Find where the given text appears and provide that cell's center as (X, Y) coordinate. 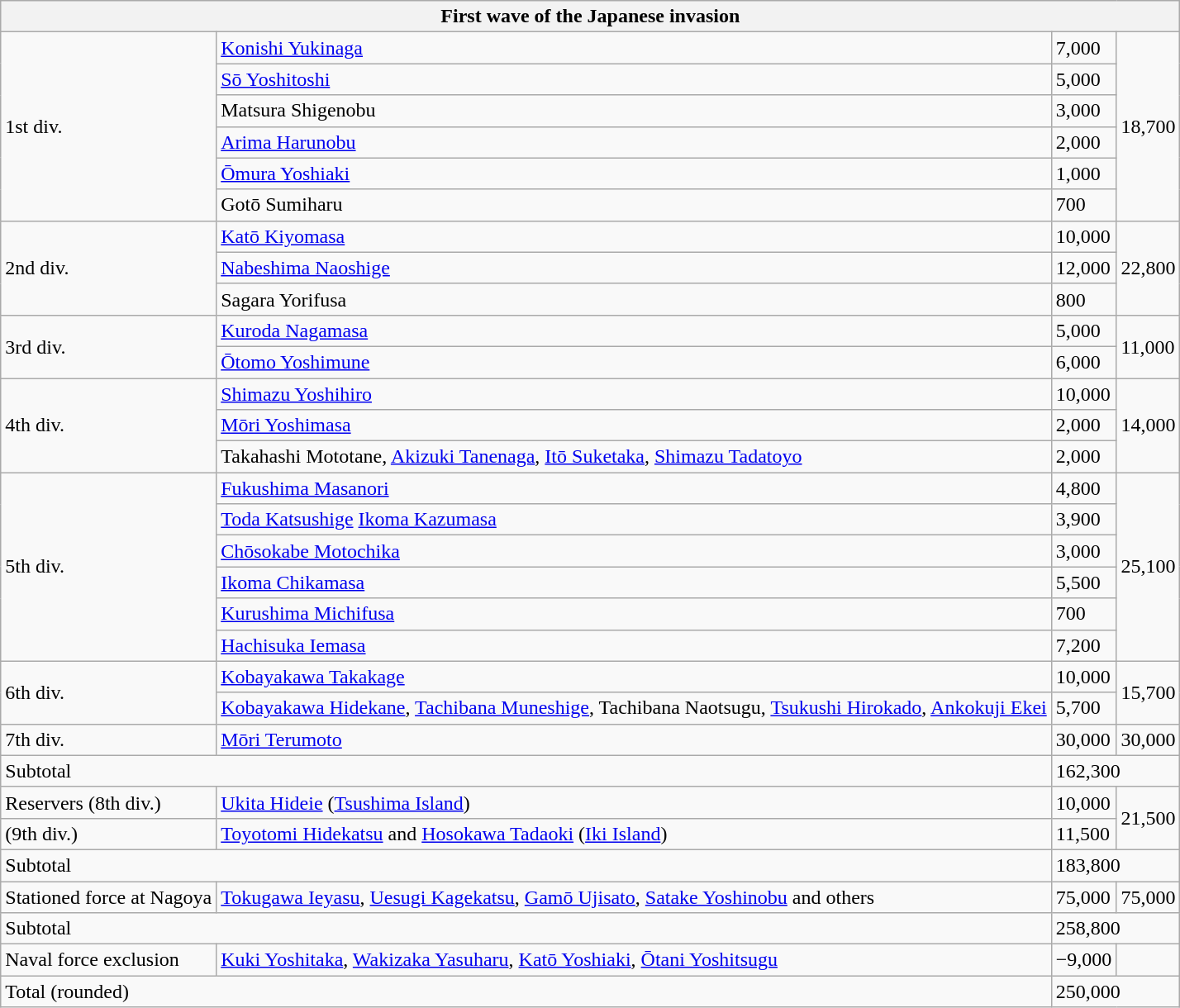
3rd div. (109, 346)
2nd div. (109, 268)
Mōri Yoshimasa (635, 426)
5,500 (1084, 582)
Katō Kiyomasa (635, 236)
Reservers (8th div.) (109, 802)
14,000 (1149, 426)
162,300 (1116, 771)
5th div. (109, 567)
Ōmura Yoshiaki (635, 174)
Mōri Terumoto (635, 739)
11,000 (1149, 346)
250,000 (1116, 991)
12,000 (1084, 268)
4th div. (109, 426)
1st div. (109, 126)
Chōsokabe Motochika (635, 551)
4,800 (1084, 488)
Arima Harunobu (635, 142)
18,700 (1149, 126)
15,700 (1149, 692)
Ikoma Chikamasa (635, 582)
Nabeshima Naoshige (635, 268)
7,000 (1084, 48)
Stationed force at Nagoya (109, 896)
Sagara Yorifusa (635, 299)
Toyotomi Hidekatsu and Hosokawa Tadaoki (Iki Island) (635, 834)
Hachisuka Iemasa (635, 645)
Shimazu Yoshihiro (635, 394)
Konishi Yukinaga (635, 48)
Fukushima Masanori (635, 488)
First wave of the Japanese invasion (590, 17)
183,800 (1116, 865)
258,800 (1116, 929)
Takahashi Mototane, Akizuki Tanenaga, Itō Suketaka, Shimazu Tadatoyo (635, 457)
Kobayakawa Takakage (635, 677)
Tokugawa Ieyasu, Uesugi Kagekatsu, Gamō Ujisato, Satake Yoshinobu and others (635, 896)
Kuki Yoshitaka, Wakizaka Yasuharu, Katō Yoshiaki, Ōtani Yoshitsugu (635, 960)
−9,000 (1084, 960)
Sō Yoshitoshi (635, 79)
25,100 (1149, 567)
Total (rounded) (526, 991)
Matsura Shigenobu (635, 111)
(9th div.) (109, 834)
6th div. (109, 692)
Kuroda Nagamasa (635, 330)
1,000 (1084, 174)
Kobayakawa Hidekane, Tachibana Muneshige, Tachibana Naotsugu, Tsukushi Hirokado, Ankokuji Ekei (635, 708)
7,200 (1084, 645)
Ukita Hideie (Tsushima Island) (635, 802)
Toda Katsushige Ikoma Kazumasa (635, 520)
3,900 (1084, 520)
6,000 (1084, 362)
800 (1084, 299)
Naval force exclusion (109, 960)
22,800 (1149, 268)
5,700 (1084, 708)
Gotō Sumiharu (635, 205)
7th div. (109, 739)
Kurushima Michifusa (635, 614)
21,500 (1149, 818)
11,500 (1084, 834)
Ōtomo Yoshimune (635, 362)
